Return (X, Y) of the center of cell containing provided text 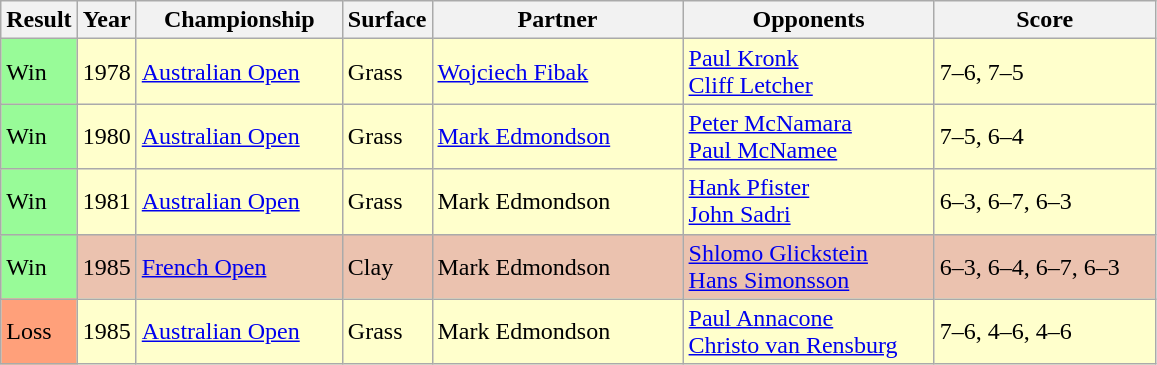
Paul Kronk Cliff Letcher (808, 72)
Peter McNamara Paul McNamee (808, 136)
1980 (106, 136)
1981 (106, 202)
Championship (239, 20)
Wojciech Fibak (558, 72)
7–5, 6–4 (1044, 136)
Loss (39, 332)
Paul Annacone Christo van Rensburg (808, 332)
1978 (106, 72)
Partner (558, 20)
7–6, 7–5 (1044, 72)
Hank Pfister John Sadri (808, 202)
Surface (387, 20)
Clay (387, 266)
Shlomo Glickstein Hans Simonsson (808, 266)
Year (106, 20)
7–6, 4–6, 4–6 (1044, 332)
Result (39, 20)
6–3, 6–7, 6–3 (1044, 202)
Opponents (808, 20)
6–3, 6–4, 6–7, 6–3 (1044, 266)
Score (1044, 20)
French Open (239, 266)
